Provide the (X, Y) coordinate of the cell's center where the given text is located.  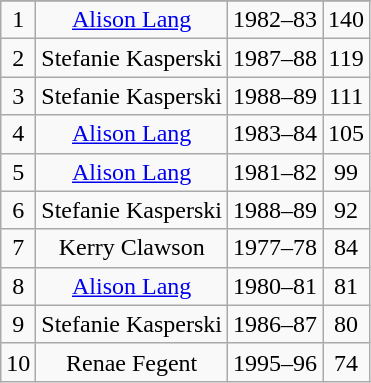
10 (18, 362)
99 (346, 172)
1995–96 (274, 362)
2 (18, 58)
140 (346, 20)
1980–81 (274, 286)
Renae Fegent (132, 362)
105 (346, 134)
1987–88 (274, 58)
1982–83 (274, 20)
1986–87 (274, 324)
5 (18, 172)
7 (18, 248)
8 (18, 286)
1981–82 (274, 172)
81 (346, 286)
1 (18, 20)
74 (346, 362)
1983–84 (274, 134)
92 (346, 210)
111 (346, 96)
9 (18, 324)
3 (18, 96)
84 (346, 248)
Kerry Clawson (132, 248)
4 (18, 134)
1977–78 (274, 248)
80 (346, 324)
119 (346, 58)
6 (18, 210)
